Locate the cell with the specified text and output its [x, y] center coordinate. 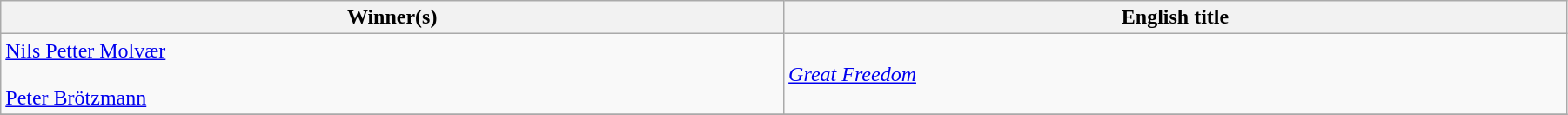
Great Freedom [1176, 74]
Nils Petter Molvær Peter Brötzmann [392, 74]
Winner(s) [392, 17]
English title [1176, 17]
